Pinpoint the cell where the given text exists, returning its [X, Y] midpoint coordinate. 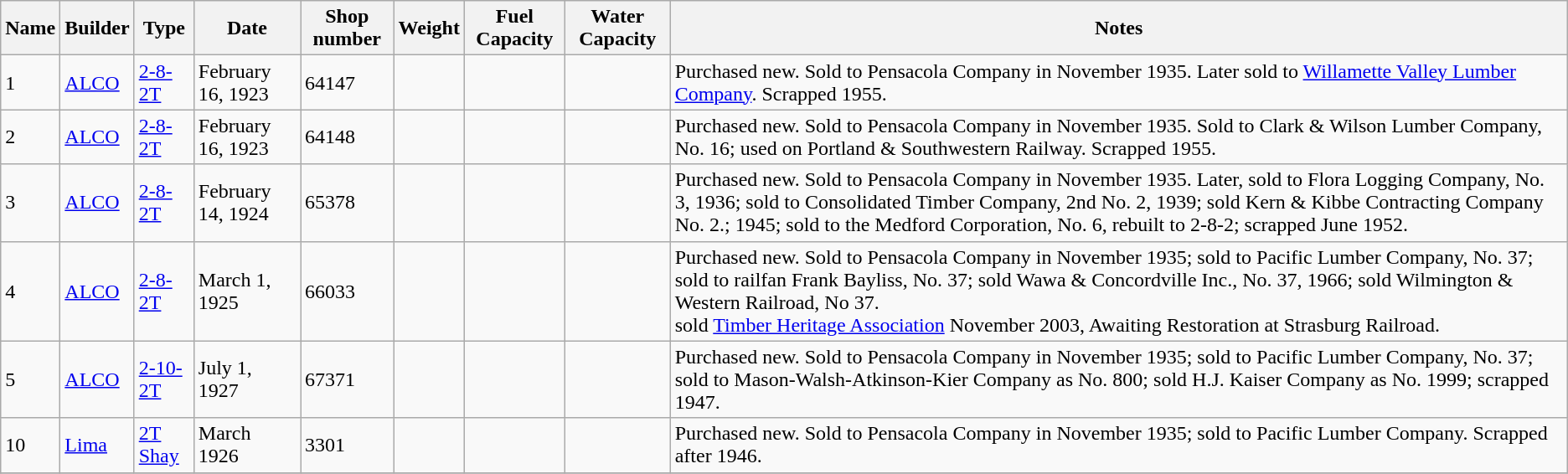
4 [30, 291]
July 1, 1927 [246, 379]
Purchased new. Sold to Pensacola Company in November 1935. Later sold to Willamette Valley Lumber Company. Scrapped 1955. [1119, 82]
Name [30, 28]
Purchased new. Sold to Pensacola Company in November 1935; sold to Pacific Lumber Company. Scrapped after 1946. [1119, 446]
2T Shay [164, 446]
10 [30, 446]
5 [30, 379]
2-10-2T [164, 379]
64147 [347, 82]
Water Capacity [617, 28]
February 14, 1924 [246, 203]
March 1, 1925 [246, 291]
Notes [1119, 28]
65378 [347, 203]
Weight [429, 28]
67371 [347, 379]
3301 [347, 446]
Date [246, 28]
Builder [97, 28]
Fuel Capacity [514, 28]
March 1926 [246, 446]
Lima [97, 446]
Shop number [347, 28]
3 [30, 203]
66033 [347, 291]
2 [30, 137]
1 [30, 82]
64148 [347, 137]
Type [164, 28]
